Provide the [X, Y] coordinate of the cell's center where the given text is located.  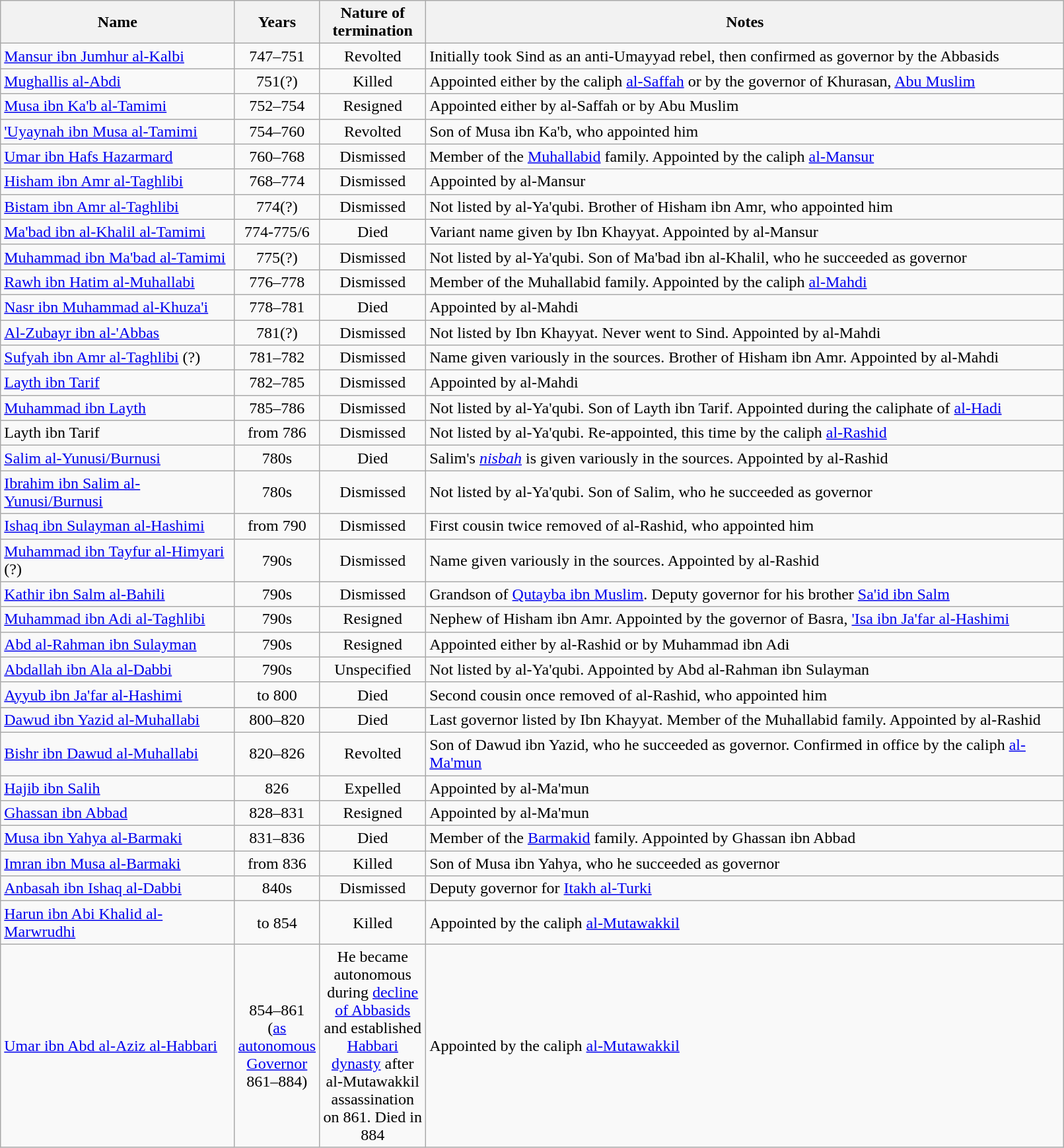
778–781 [277, 307]
Sufyah ibn Amr al-Taghlibi (?) [118, 358]
Umar ibn Abd al-Aziz al-Habbari [118, 1046]
Rawh ibn Hatim al-Muhallabi [118, 282]
Ma'bad ibn al-Khalil al-Tamimi [118, 232]
Muhammad ibn Adi al-Taghlibi [118, 619]
Salim's nisbah is given variously in the sources. Appointed by al-Rashid [745, 458]
Dawud ibn Yazid al-Muhallabi [118, 720]
Not listed by al-Ya'qubi. Son of Layth ibn Tarif. Appointed during the caliphate of al-Hadi [745, 408]
Umar ibn Hafs Hazarmard [118, 156]
776–778 [277, 282]
785–786 [277, 408]
Musa ibn Ka'b al-Tamimi [118, 106]
Ibrahim ibn Salim al-Yunusi/Burnusi [118, 492]
Unspecified [372, 669]
820–826 [277, 754]
Name given variously in the sources. Brother of Hisham ibn Amr. Appointed by al-Mahdi [745, 358]
754–760 [277, 131]
752–754 [277, 106]
Abd al-Rahman ibn Sulayman [118, 644]
774(?) [277, 207]
Not listed by al-Ya'qubi. Son of Ma'bad ibn al-Khalil, who he succeeded as governor [745, 257]
Not listed by Ibn Khayyat. Never went to Sind. Appointed by al-Mahdi [745, 332]
Name given variously in the sources. Appointed by al-Rashid [745, 560]
Bishr ibn Dawud al-Muhallabi [118, 754]
760–768 [277, 156]
747–751 [277, 56]
774-775/6 [277, 232]
Salim al-Yunusi/Burnusi [118, 458]
Hajib ibn Salih [118, 788]
Harun ibn Abi Khalid al-Marwrudhi [118, 923]
Bistam ibn Amr al-Taghlibi [118, 207]
Appointed by al-Mansur [745, 182]
781–782 [277, 358]
775(?) [277, 257]
Nephew of Hisham ibn Amr. Appointed by the governor of Basra, 'Isa ibn Ja'far al-Hashimi [745, 619]
to 800 [277, 694]
Member of the Barmakid family. Appointed by Ghassan ibn Abbad [745, 838]
Ghassan ibn Abbad [118, 813]
Variant name given by Ibn Khayyat. Appointed by al-Mansur [745, 232]
Appointed either by al-Saffah or by Abu Muslim [745, 106]
'Uyaynah ibn Musa al-Tamimi [118, 131]
Last governor listed by Ibn Khayyat. Member of the Muhallabid family. Appointed by al-Rashid [745, 720]
Kathir ibn Salm al-Bahili [118, 594]
Son of Dawud ibn Yazid, who he succeeded as governor. Confirmed in office by the caliph al-Ma'mun [745, 754]
Abdallah ibn Ala al-Dabbi [118, 669]
Appointed either by the caliph al-Saffah or by the governor of Khurasan, Abu Muslim [745, 81]
826 [277, 788]
Muhammad ibn Layth [118, 408]
831–836 [277, 838]
Hisham ibn Amr al-Taghlibi [118, 182]
Son of Musa ibn Ka'b, who appointed him [745, 131]
from 786 [277, 433]
Al-Zubayr ibn al-'Abbas [118, 332]
from 790 [277, 526]
Mansur ibn Jumhur al-Kalbi [118, 56]
Mughallis al-Abdi [118, 81]
to 854 [277, 923]
Nature oftermination [372, 22]
751(?) [277, 81]
828–831 [277, 813]
Grandson of Qutayba ibn Muslim. Deputy governor for his brother Sa'id ibn Salm [745, 594]
Imran ibn Musa al-Barmaki [118, 863]
Muhammad ibn Ma'bad al-Tamimi [118, 257]
Years [277, 22]
Deputy governor for Itakh al-Turki [745, 889]
Not listed by al-Ya'qubi. Son of Salim, who he succeeded as governor [745, 492]
Nasr ibn Muhammad al-Khuza'i [118, 307]
Not listed by al-Ya'qubi. Appointed by Abd al-Rahman ibn Sulayman [745, 669]
Member of the Muhallabid family. Appointed by the caliph al-Mansur [745, 156]
He became autonomous during decline of Abbasids and established Habbari dynasty after al-Mutawakkil assassination on 861. Died in 884 [372, 1046]
840s [277, 889]
Musa ibn Yahya al-Barmaki [118, 838]
Muhammad ibn Tayfur al-Himyari (?) [118, 560]
Initially took Sind as an anti-Umayyad rebel, then confirmed as governor by the Abbasids [745, 56]
768–774 [277, 182]
Expelled [372, 788]
854–861 (as autonomous Governor 861–884) [277, 1046]
781(?) [277, 332]
Ishaq ibn Sulayman al-Hashimi [118, 526]
Not listed by al-Ya'qubi. Re-appointed, this time by the caliph al-Rashid [745, 433]
Name [118, 22]
Anbasah ibn Ishaq al-Dabbi [118, 889]
First cousin twice removed of al-Rashid, who appointed him [745, 526]
from 836 [277, 863]
800–820 [277, 720]
Ayyub ibn Ja'far al-Hashimi [118, 694]
Appointed either by al-Rashid or by Muhammad ibn Adi [745, 644]
Second cousin once removed of al-Rashid, who appointed him [745, 694]
Member of the Muhallabid family. Appointed by the caliph al-Mahdi [745, 282]
Notes [745, 22]
Son of Musa ibn Yahya, who he succeeded as governor [745, 863]
Not listed by al-Ya'qubi. Brother of Hisham ibn Amr, who appointed him [745, 207]
782–785 [277, 383]
